Provide the [X, Y] coordinate of the cell's center where the given text is located.  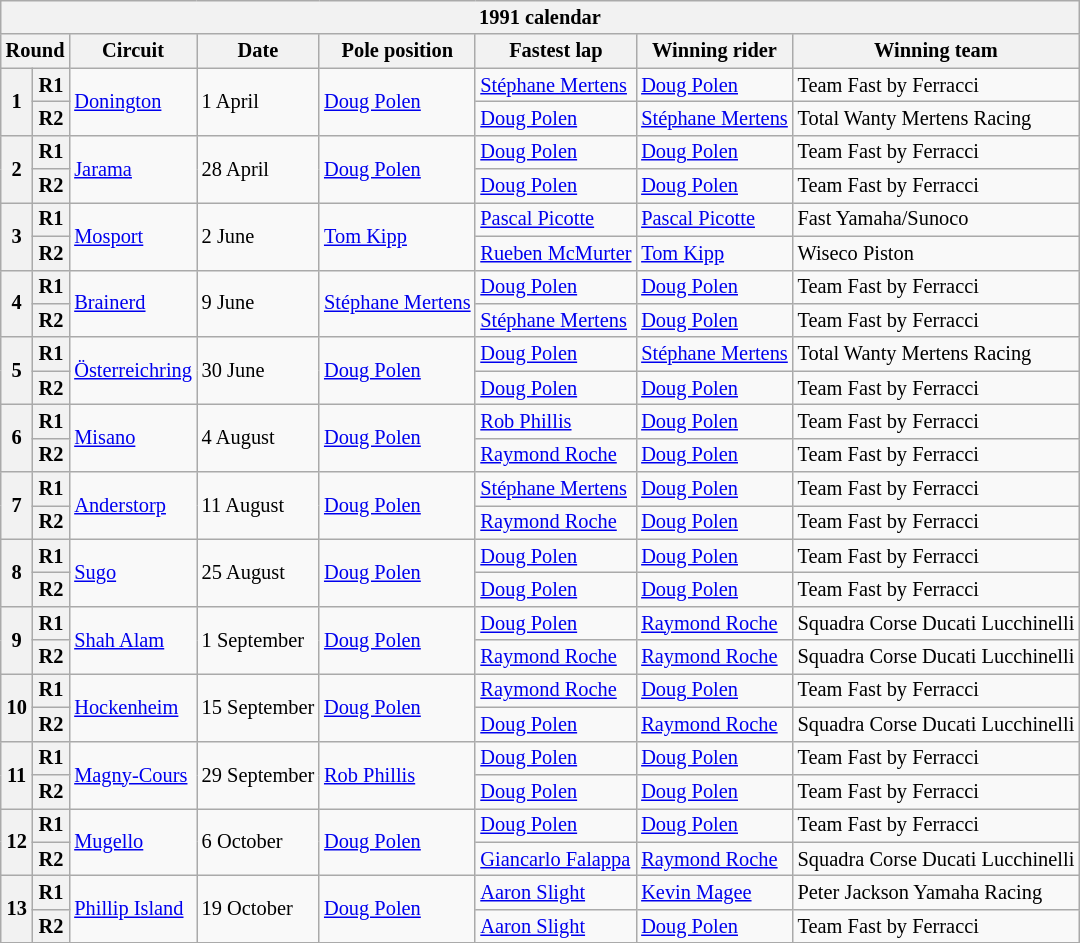
Phillip Island [132, 908]
Rueben McMurter [556, 253]
Donington [132, 102]
6 October [258, 842]
4 August [258, 438]
Hockenheim [132, 706]
Mugello [132, 842]
4 [17, 304]
Peter Jackson Yamaha Racing [936, 892]
9 [17, 640]
15 September [258, 706]
Magny-Cours [132, 774]
Wiseco Piston [936, 253]
7 [17, 506]
Winning rider [714, 51]
Round [36, 51]
11 [17, 774]
5 [17, 370]
2 [17, 168]
Sugo [132, 572]
Österreichring [132, 370]
Jarama [132, 168]
30 June [258, 370]
8 [17, 572]
Kevin Magee [714, 892]
3 [17, 236]
Circuit [132, 51]
13 [17, 908]
29 September [258, 774]
1991 calendar [540, 17]
12 [17, 842]
25 August [258, 572]
1 September [258, 640]
Fastest lap [556, 51]
10 [17, 706]
Brainerd [132, 304]
6 [17, 438]
2 June [258, 236]
Giancarlo Falappa [556, 859]
9 June [258, 304]
Fast Yamaha/Sunoco [936, 219]
Winning team [936, 51]
11 August [258, 506]
19 October [258, 908]
1 April [258, 102]
Shah Alam [132, 640]
1 [17, 102]
Pole position [397, 51]
Misano [132, 438]
Mosport [132, 236]
Date [258, 51]
Anderstorp [132, 506]
28 April [258, 168]
